Locate the cell with the specified text and output its (X, Y) center coordinate. 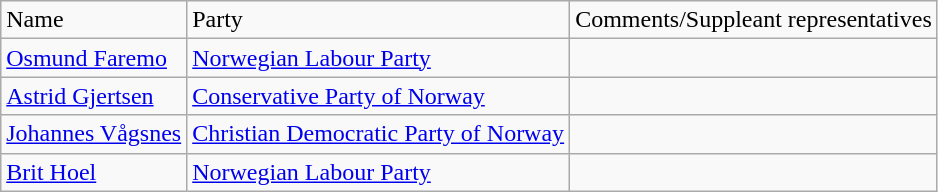
Conservative Party of Norway (378, 96)
Astrid Gjertsen (94, 96)
Party (378, 20)
Comments/Suppleant representatives (754, 20)
Name (94, 20)
Johannes Vågsnes (94, 134)
Brit Hoel (94, 172)
Christian Democratic Party of Norway (378, 134)
Osmund Faremo (94, 58)
